Scan for the cell matching the given text and deliver its (X, Y) coordinate at center. 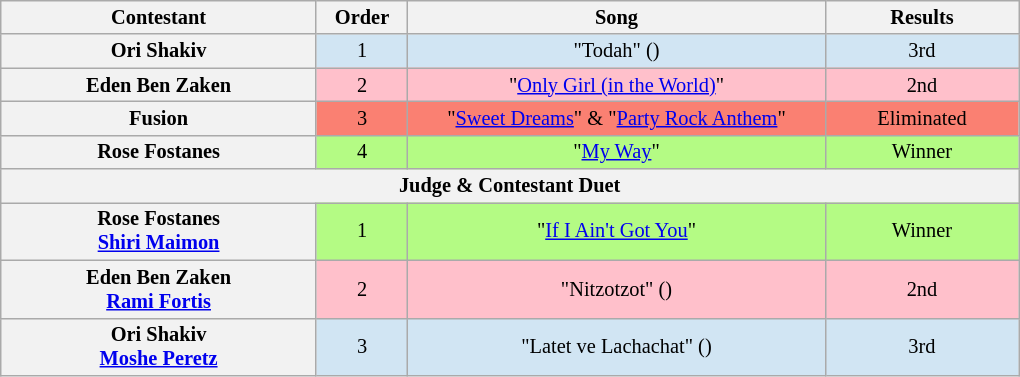
"Only Girl (in the World)" (617, 85)
"Nitzotzot" () (617, 289)
Order (362, 17)
Song (617, 17)
Rose Fostanes (159, 152)
Eliminated (922, 118)
Rose FostanesShiri Maimon (159, 231)
Judge & Contestant Duet (510, 186)
Ori Shakiv (159, 51)
"My Way" (617, 152)
Fusion (159, 118)
4 (362, 152)
Eden Ben Zaken (159, 85)
Results (922, 17)
"If I Ain't Got You" (617, 231)
"Todah" () (617, 51)
Eden Ben ZakenRami Fortis (159, 289)
Ori ShakivMoshe Peretz (159, 347)
"Latet ve Lachachat" () (617, 347)
"Sweet Dreams" & "Party Rock Anthem" (617, 118)
Contestant (159, 17)
